For the text-containing cell, return its midpoint in [X, Y] coordinate format. 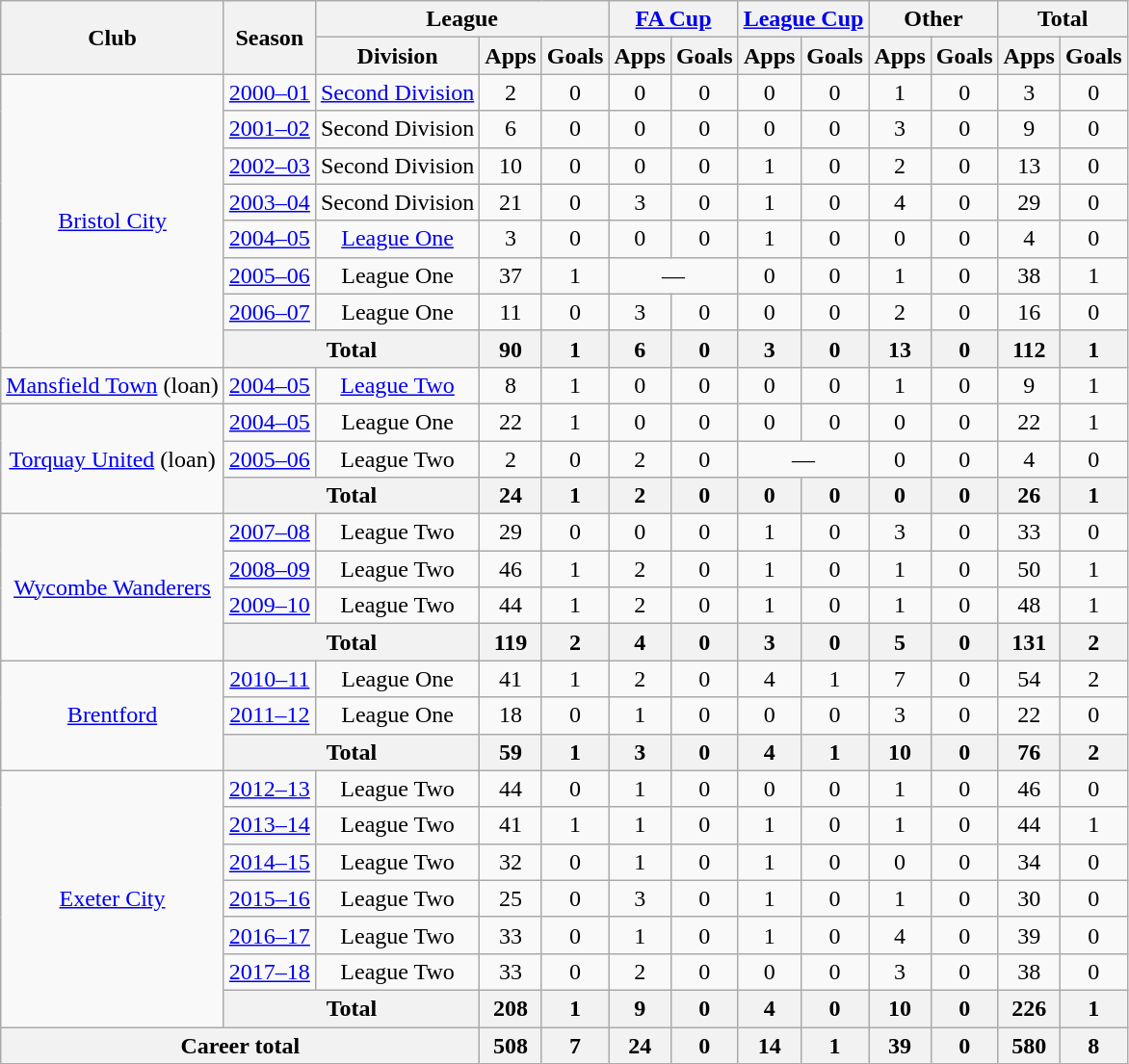
119 [511, 642]
2001–02 [270, 129]
30 [1029, 898]
Mansfield Town (loan) [113, 385]
76 [1029, 752]
2010–11 [270, 679]
16 [1029, 312]
59 [511, 752]
18 [511, 715]
2009–10 [270, 606]
508 [511, 1045]
25 [511, 898]
112 [1029, 349]
208 [511, 1008]
50 [1029, 569]
League Cup [803, 19]
21 [511, 202]
Club [113, 38]
FA Cup [673, 19]
Division [397, 56]
Bristol City [113, 221]
2006–07 [270, 312]
2011–12 [270, 715]
131 [1029, 642]
2016–17 [270, 935]
14 [769, 1045]
Brentford [113, 715]
League [462, 19]
2000–01 [270, 92]
2003–04 [270, 202]
Wycombe Wanderers [113, 587]
Exeter City [113, 898]
2015–16 [270, 898]
2014–15 [270, 862]
2013–14 [270, 825]
2007–08 [270, 532]
Torquay United (loan) [113, 458]
Career total [241, 1045]
Season [270, 38]
26 [1029, 496]
2017–18 [270, 972]
11 [511, 312]
90 [511, 349]
580 [1029, 1045]
2002–03 [270, 166]
2008–09 [270, 569]
32 [511, 862]
37 [511, 275]
48 [1029, 606]
Other [933, 19]
226 [1029, 1008]
34 [1029, 862]
2012–13 [270, 789]
54 [1029, 679]
5 [900, 642]
